Extract the [x, y] coordinate from the center of the cell holding the provided text.  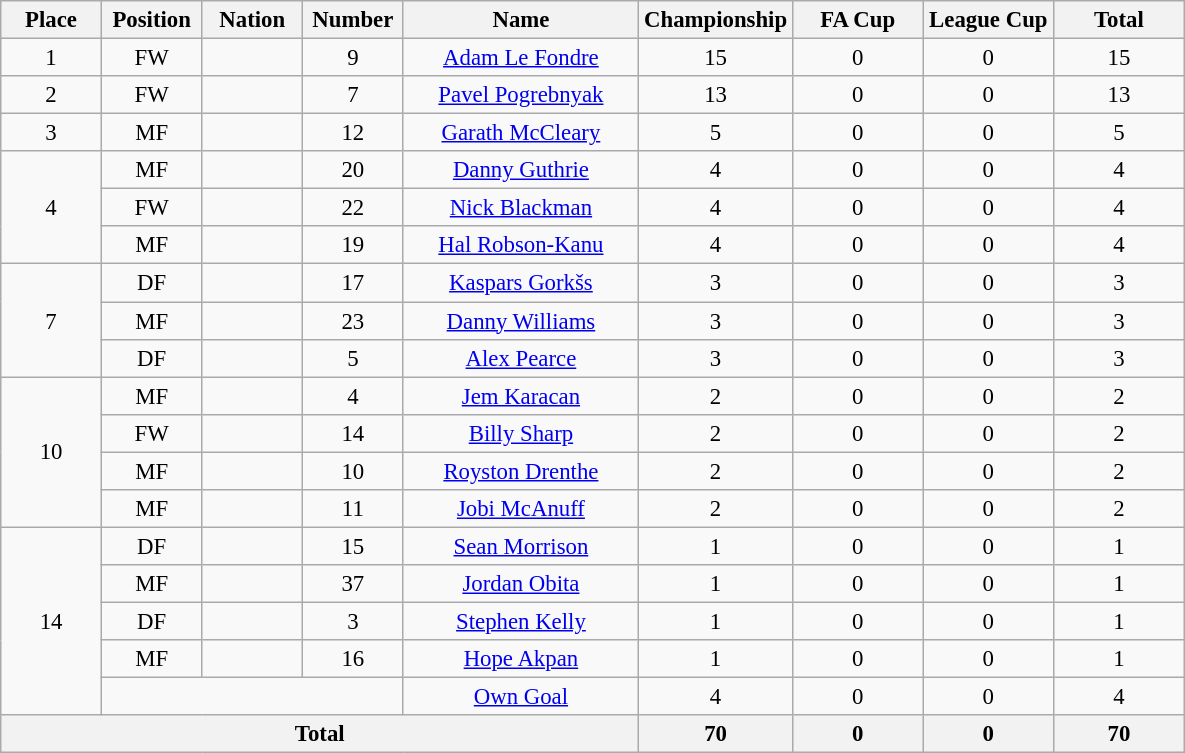
Garath McCleary [521, 133]
Hope Akpan [521, 659]
Kaspars Gorkšs [521, 283]
Jobi McAnuff [521, 509]
20 [354, 170]
Danny Williams [521, 321]
Jordan Obita [521, 584]
Billy Sharp [521, 433]
Name [521, 20]
Danny Guthrie [521, 170]
Royston Drenthe [521, 471]
Place [52, 20]
17 [354, 283]
Position [152, 20]
Number [354, 20]
Stephen Kelly [521, 621]
12 [354, 133]
Alex Pearce [521, 358]
Pavel Pogrebnyak [521, 95]
FA Cup [858, 20]
Adam Le Fondre [521, 58]
11 [354, 509]
22 [354, 208]
16 [354, 659]
23 [354, 321]
Nick Blackman [521, 208]
Championship [716, 20]
League Cup [988, 20]
Jem Karacan [521, 396]
37 [354, 584]
Nation [252, 20]
Hal Robson-Kanu [521, 245]
Own Goal [521, 697]
Sean Morrison [521, 546]
9 [354, 58]
19 [354, 245]
